Identify which cell holds the provided text, then report its (X, Y) central coordinate. 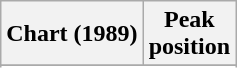
Chart (1989) (72, 34)
Peakposition (189, 34)
